For the text-containing cell, return its midpoint in (X, Y) coordinate format. 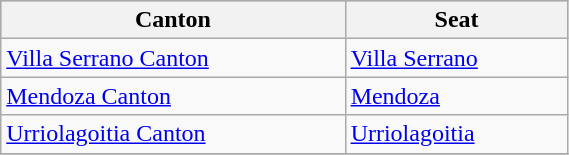
Seat (456, 20)
Urriolagoitia (456, 134)
Mendoza (456, 96)
Villa Serrano (456, 58)
Villa Serrano Canton (173, 58)
Urriolagoitia Canton (173, 134)
Canton (173, 20)
Mendoza Canton (173, 96)
